Identify which cell holds the provided text, then report its [x, y] central coordinate. 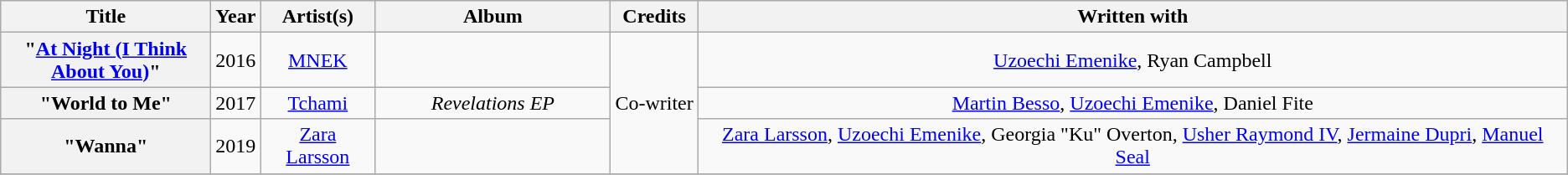
Title [106, 17]
Album [493, 17]
"Wanna" [106, 146]
Tchami [318, 103]
Written with [1132, 17]
Year [236, 17]
Co-writer [654, 103]
Zara Larsson, Uzoechi Emenike, Georgia "Ku" Overton, Usher Raymond IV, Jermaine Dupri, Manuel Seal [1132, 146]
"At Night (I Think About You)" [106, 60]
MNEK [318, 60]
Revelations EP [493, 103]
2017 [236, 103]
2016 [236, 60]
Zara Larsson [318, 146]
Artist(s) [318, 17]
Martin Besso, Uzoechi Emenike, Daniel Fite [1132, 103]
"World to Me" [106, 103]
Uzoechi Emenike, Ryan Campbell [1132, 60]
Credits [654, 17]
2019 [236, 146]
